Detect which cell encompasses the target text, then output its (X, Y) center coordinate. 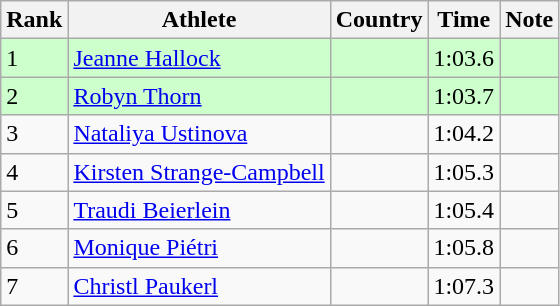
5 (34, 210)
Christl Paukerl (199, 286)
Jeanne Hallock (199, 58)
Time (464, 20)
Athlete (199, 20)
Note (530, 20)
Traudi Beierlein (199, 210)
3 (34, 134)
Monique Piétri (199, 248)
Nataliya Ustinova (199, 134)
Rank (34, 20)
2 (34, 96)
1:05.8 (464, 248)
Country (379, 20)
1:04.2 (464, 134)
Robyn Thorn (199, 96)
1:03.7 (464, 96)
7 (34, 286)
Kirsten Strange-Campbell (199, 172)
1:05.4 (464, 210)
4 (34, 172)
1:03.6 (464, 58)
1:05.3 (464, 172)
1:07.3 (464, 286)
6 (34, 248)
1 (34, 58)
